Identify which cell holds the provided text, then report its (X, Y) central coordinate. 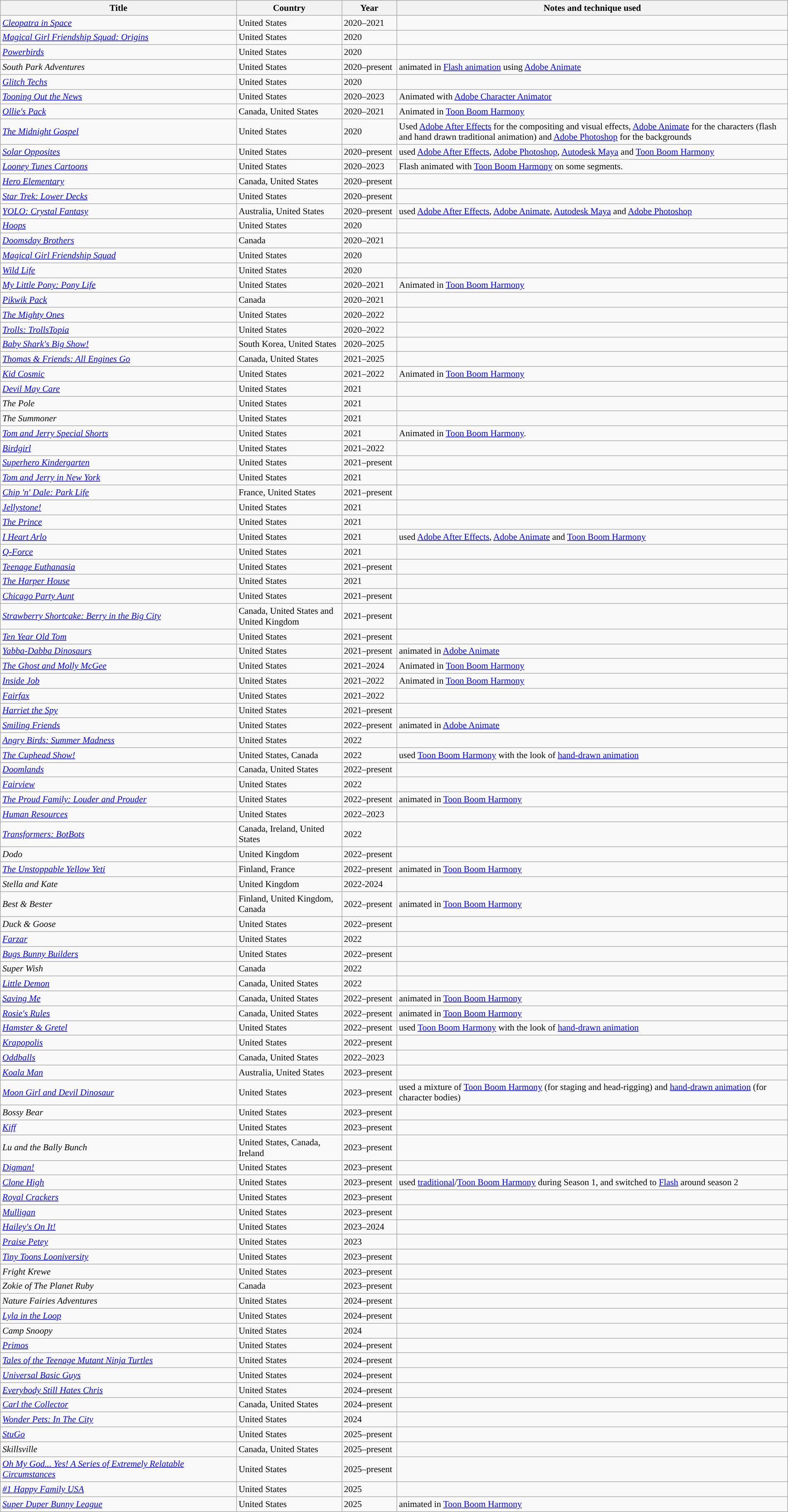
used a mixture of Toon Boom Harmony (for staging and head-rigging) and hand-drawn animation (for character bodies) (592, 1093)
Flash animated with Toon Boom Harmony on some segments. (592, 167)
Praise Petey (118, 1242)
Clone High (118, 1183)
Oh My God... Yes! A Series of Extremely Relatable Circumstances (118, 1470)
Koala Man (118, 1072)
Super Wish (118, 969)
Looney Tunes Cartoons (118, 167)
2020–2025 (369, 344)
Canada, United States and United Kingdom (289, 616)
Canada, Ireland, United States (289, 834)
2021–2025 (369, 359)
The Unstoppable Yellow Yeti (118, 870)
used Adobe After Effects, Adobe Animate and Toon Boom Harmony (592, 537)
United States, Canada (289, 755)
The Ghost and Molly McGee (118, 666)
2021–2024 (369, 666)
Star Trek: Lower Decks (118, 196)
Stella and Kate (118, 884)
Superhero Kindergarten (118, 463)
The Pole (118, 404)
Inside Job (118, 681)
Oddballs (118, 1058)
My Little Pony: Pony Life (118, 285)
#1 Happy Family USA (118, 1490)
Notes and technique used (592, 8)
Birdgirl (118, 448)
Best & Bester (118, 904)
2023 (369, 1242)
Kiff (118, 1128)
Teenage Euthanasia (118, 567)
Mulligan (118, 1212)
Digman! (118, 1168)
Trolls: TrollsTopia (118, 330)
Hailey's On It! (118, 1227)
2022-2024 (369, 884)
Tom and Jerry in New York (118, 478)
Country (289, 8)
Smiling Friends (118, 726)
South Korea, United States (289, 344)
Tooning Out the News (118, 97)
Animated with Adobe Character Animator (592, 97)
Hamster & Gretel (118, 1028)
Super Duper Bunny League (118, 1505)
Nature Fairies Adventures (118, 1301)
The Mighty Ones (118, 315)
Chip 'n' Dale: Park Life (118, 493)
2023–2024 (369, 1227)
Wonder Pets: In The City (118, 1420)
Transformers: BotBots (118, 834)
Carl the Collector (118, 1405)
Q-Force (118, 552)
Farzar (118, 939)
Zokie of The Planet Ruby (118, 1286)
Universal Basic Guys (118, 1375)
The Cuphead Show! (118, 755)
Hero Elementary (118, 182)
France, United States (289, 493)
used Adobe After Effects, Adobe Animate, Autodesk Maya and Adobe Photoshop (592, 211)
Bugs Bunny Builders (118, 954)
Human Resources (118, 814)
Everybody Still Hates Chris (118, 1390)
Doomsday Brothers (118, 241)
Angry Birds: Summer Madness (118, 740)
Royal Crackers (118, 1198)
Harriet the Spy (118, 711)
United States, Canada, Ireland (289, 1148)
Wild Life (118, 270)
Year (369, 8)
Doomlands (118, 770)
Finland, United Kingdom, Canada (289, 904)
Baby Shark's Big Show! (118, 344)
Strawberry Shortcake: Berry in the Big City (118, 616)
Lyla in the Loop (118, 1316)
Title (118, 8)
Tom and Jerry Special Shorts (118, 433)
Ten Year Old Tom (118, 637)
The Summoner (118, 419)
South Park Adventures (118, 67)
The Proud Family: Louder and Prouder (118, 800)
Thomas & Friends: All Engines Go (118, 359)
Little Demon (118, 984)
Magical Girl Friendship Squad: Origins (118, 37)
StuGo (118, 1435)
Camp Snoopy (118, 1331)
Devil May Care (118, 389)
Bossy Bear (118, 1113)
Krapopolis (118, 1043)
Skillsville (118, 1449)
Chicago Party Aunt (118, 596)
Rosie's Rules (118, 1013)
animated in Flash animation using Adobe Animate (592, 67)
Fairview (118, 785)
The Harper House (118, 581)
used traditional/Toon Boom Harmony during Season 1, and switched to Flash around season 2 (592, 1183)
Animated in Toon Boom Harmony. (592, 433)
Pikwik Pack (118, 300)
Cleopatra in Space (118, 23)
Magical Girl Friendship Squad (118, 256)
Dodo (118, 855)
Primos (118, 1346)
YOLO: Crystal Fantasy (118, 211)
Hoops (118, 226)
Yabba-Dabba Dinosaurs (118, 651)
Kid Cosmic (118, 374)
Saving Me (118, 998)
Solar Opposites (118, 152)
Tales of the Teenage Mutant Ninja Turtles (118, 1361)
Jellystone! (118, 507)
Tiny Toons Looniversity (118, 1257)
Powerbirds (118, 52)
Fright Krewe (118, 1272)
The Prince (118, 522)
Glitch Techs (118, 82)
Ollie's Pack (118, 112)
Fairfax (118, 696)
Lu and the Bally Bunch (118, 1148)
The Midnight Gospel (118, 131)
used Adobe After Effects, Adobe Photoshop, Autodesk Maya and Toon Boom Harmony (592, 152)
Moon Girl and Devil Dinosaur (118, 1093)
Duck & Goose (118, 924)
I Heart Arlo (118, 537)
Finland, France (289, 870)
